Pinpoint the cell where the given text exists, returning its (X, Y) midpoint coordinate. 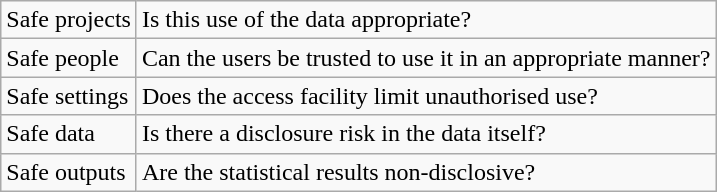
Is this use of the data appropriate? (426, 20)
Is there a disclosure risk in the data itself? (426, 134)
Safe outputs (69, 172)
Does the access facility limit unauthorised use? (426, 96)
Safe projects (69, 20)
Can the users be trusted to use it in an appropriate manner? (426, 58)
Are the statistical results non-disclosive? (426, 172)
Safe data (69, 134)
Safe people (69, 58)
Safe settings (69, 96)
